Return the (X, Y) coordinate for the center point of the cell that contains the specified text.  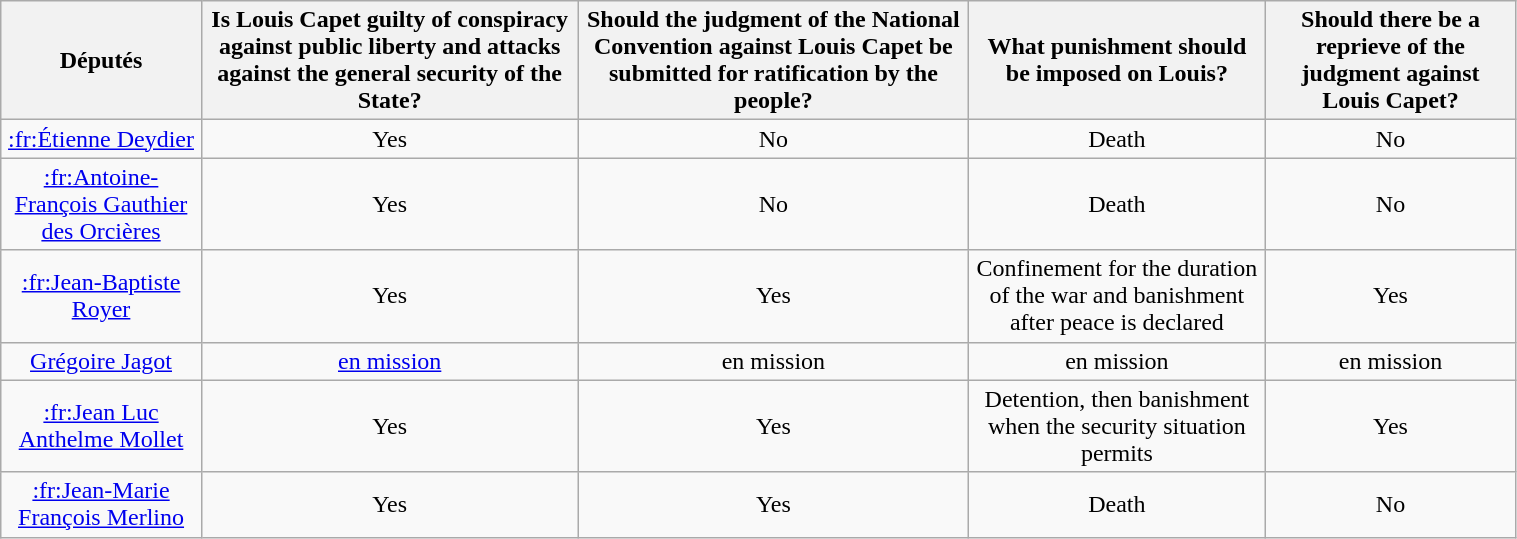
:fr:Jean-Marie François Merlino (102, 504)
:fr:Jean Luc Anthelme Mollet (102, 426)
What punishment should be imposed on Louis? (1117, 60)
Should the judgment of the National Convention against Louis Capet be submitted for ratification by the people? (774, 60)
Grégoire Jagot (102, 361)
Confinement for the duration of the war and banishment after peace is declared (1117, 296)
Should there be a reprieve of the judgment against Louis Capet? (1390, 60)
Is Louis Capet guilty of conspiracy against public liberty and attacks against the general security of the State? (390, 60)
:fr:Jean-Baptiste Royer (102, 296)
:fr:Étienne Deydier (102, 139)
:fr:Antoine-François Gauthier des Orcières (102, 204)
Députés (102, 60)
Detention, then banishment when the security situation permits (1117, 426)
